Search for the cell housing the specified text and yield its [X, Y] center coordinate. 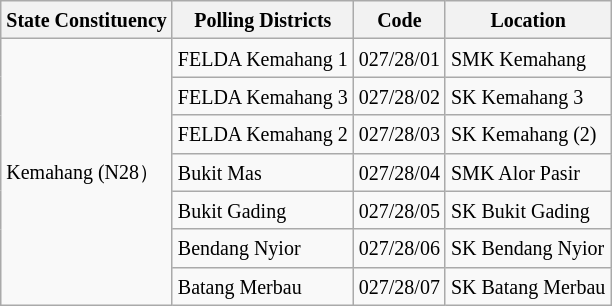
FELDA Kemahang 1 [262, 58]
027/28/07 [399, 286]
Bukit Gading [262, 210]
SK Kemahang 3 [528, 96]
FELDA Kemahang 2 [262, 134]
SK Kemahang (2) [528, 134]
Code [399, 20]
027/28/02 [399, 96]
Location [528, 20]
Polling Districts [262, 20]
027/28/01 [399, 58]
State Constituency [87, 20]
SK Bukit Gading [528, 210]
Bendang Nyior [262, 248]
027/28/03 [399, 134]
Kemahang (N28） [87, 172]
SK Bendang Nyior [528, 248]
027/28/06 [399, 248]
Bukit Mas [262, 172]
Batang Merbau [262, 286]
027/28/04 [399, 172]
027/28/05 [399, 210]
SK Batang Merbau [528, 286]
SMK Kemahang [528, 58]
SMK Alor Pasir [528, 172]
FELDA Kemahang 3 [262, 96]
